Return (X, Y) of the center of cell containing provided text 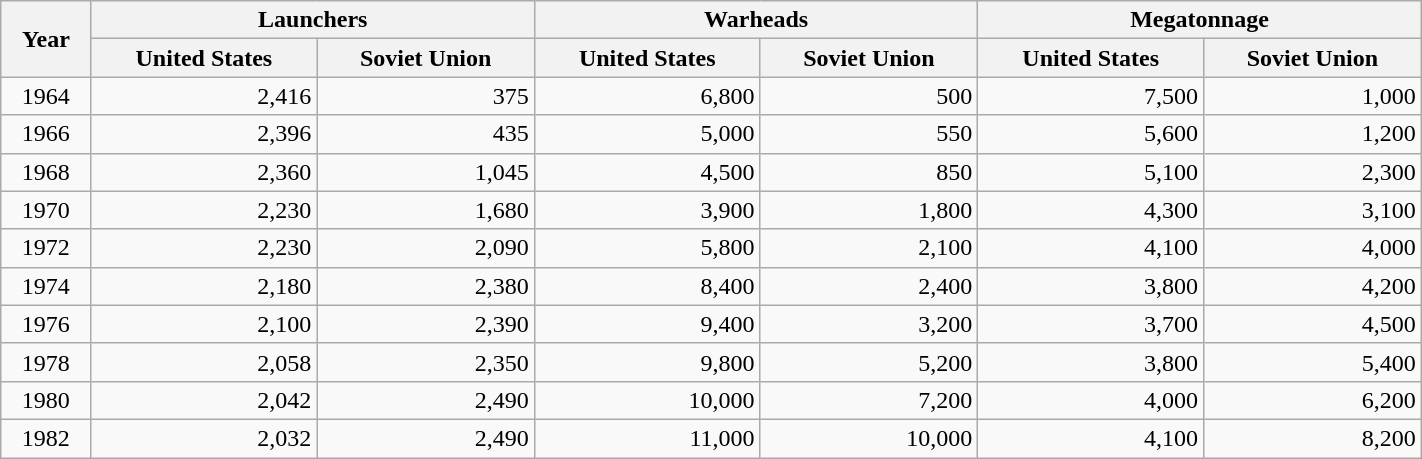
9,800 (647, 362)
2,396 (204, 134)
1,045 (426, 172)
2,380 (426, 286)
1980 (46, 400)
8,200 (1313, 438)
3,200 (869, 324)
1968 (46, 172)
3,900 (647, 210)
1964 (46, 96)
2,416 (204, 96)
Warheads (756, 20)
1970 (46, 210)
2,360 (204, 172)
2,300 (1313, 172)
7,500 (1091, 96)
2,350 (426, 362)
7,200 (869, 400)
5,000 (647, 134)
6,200 (1313, 400)
1982 (46, 438)
5,100 (1091, 172)
5,200 (869, 362)
1,680 (426, 210)
1966 (46, 134)
8,400 (647, 286)
2,042 (204, 400)
500 (869, 96)
2,032 (204, 438)
6,800 (647, 96)
1,800 (869, 210)
2,180 (204, 286)
5,400 (1313, 362)
1,000 (1313, 96)
435 (426, 134)
2,390 (426, 324)
375 (426, 96)
3,100 (1313, 210)
11,000 (647, 438)
5,800 (647, 248)
2,400 (869, 286)
1,200 (1313, 134)
4,300 (1091, 210)
550 (869, 134)
2,090 (426, 248)
9,400 (647, 324)
850 (869, 172)
4,200 (1313, 286)
1976 (46, 324)
1974 (46, 286)
2,058 (204, 362)
Launchers (312, 20)
1972 (46, 248)
3,700 (1091, 324)
Megatonnage (1200, 20)
5,600 (1091, 134)
1978 (46, 362)
Year (46, 39)
